From the cell containing the given text, extract its center point as (X, Y) coordinate. 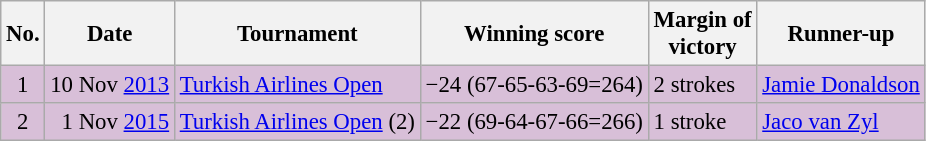
−22 (69-64-67-66=266) (534, 122)
1 (23, 85)
Margin ofvictory (702, 34)
1 stroke (702, 122)
Runner-up (841, 34)
−24 (67-65-63-69=264) (534, 85)
2 strokes (702, 85)
10 Nov 2013 (110, 85)
Winning score (534, 34)
Tournament (297, 34)
Turkish Airlines Open (297, 85)
No. (23, 34)
2 (23, 122)
Jamie Donaldson (841, 85)
Turkish Airlines Open (2) (297, 122)
Date (110, 34)
1 Nov 2015 (110, 122)
Jaco van Zyl (841, 122)
